Find where the given text appears and provide that cell's center as [X, Y] coordinate. 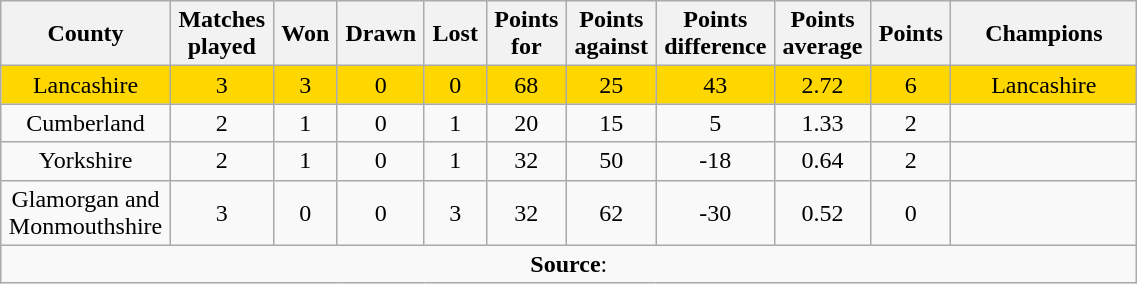
Points for [526, 34]
50 [611, 161]
Matches played [222, 34]
Points difference [715, 34]
68 [526, 85]
Cumberland [86, 123]
2.72 [822, 85]
Points [911, 34]
-30 [715, 212]
25 [611, 85]
15 [611, 123]
Source: [569, 264]
-18 [715, 161]
6 [911, 85]
Points average [822, 34]
0.52 [822, 212]
Won [305, 34]
0.64 [822, 161]
Lost [455, 34]
1.33 [822, 123]
Drawn [380, 34]
County [86, 34]
Yorkshire [86, 161]
5 [715, 123]
62 [611, 212]
20 [526, 123]
43 [715, 85]
Champions [1044, 34]
Points against [611, 34]
Glamorgan and Monmouthshire [86, 212]
